Scan for the cell matching the given text and deliver its [x, y] coordinate at center. 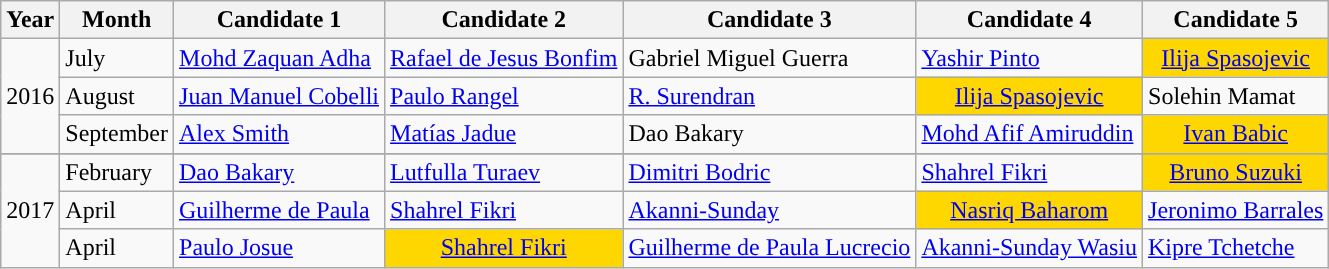
Paulo Josue [280, 248]
Nasriq Baharom [1030, 210]
Ivan Babic [1236, 134]
Jeronimo Barrales [1236, 210]
Candidate 4 [1030, 20]
2016 [30, 96]
Solehin Mamat [1236, 96]
Kipre Tchetche [1236, 248]
Lutfulla Turaev [504, 172]
2017 [30, 210]
Akanni-Sunday Wasiu [1030, 248]
Gabriel Miguel Guerra [770, 58]
Mohd Afif Amiruddin [1030, 134]
July [117, 58]
Guilherme de Paula Lucrecio [770, 248]
Candidate 2 [504, 20]
Month [117, 20]
Paulo Rangel [504, 96]
August [117, 96]
September [117, 134]
Candidate 3 [770, 20]
Matías Jadue [504, 134]
Candidate 5 [1236, 20]
Yashir Pinto [1030, 58]
Bruno Suzuki [1236, 172]
Juan Manuel Cobelli [280, 96]
Candidate 1 [280, 20]
Dimitri Bodric [770, 172]
February [117, 172]
Mohd Zaquan Adha [280, 58]
Year [30, 20]
Guilherme de Paula [280, 210]
Akanni-Sunday [770, 210]
R. Surendran [770, 96]
Rafael de Jesus Bonfim [504, 58]
Alex Smith [280, 134]
